Return (X, Y) of the center of cell containing provided text 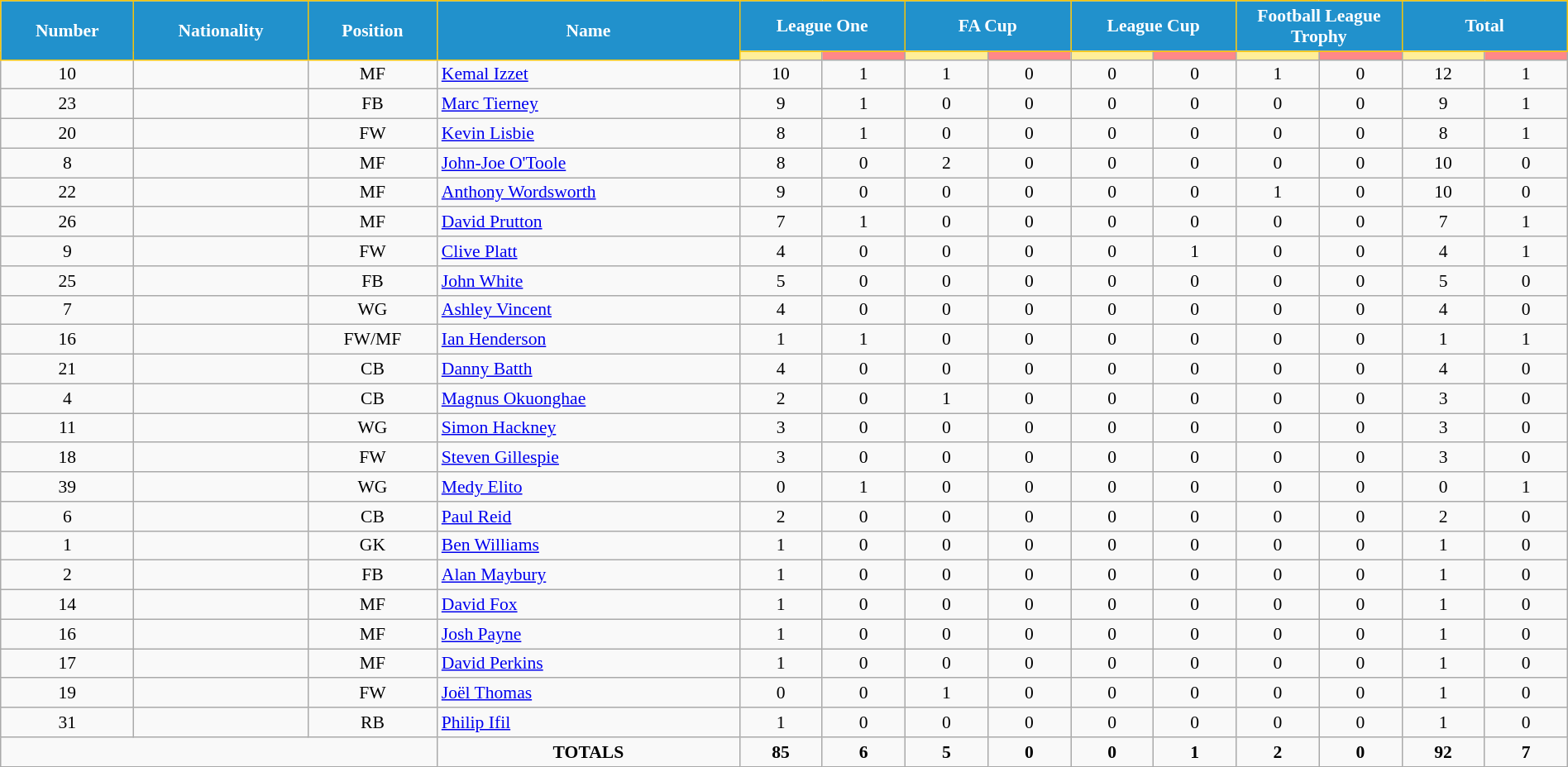
85 (781, 752)
Position (372, 30)
Steven Gillespie (589, 458)
22 (68, 193)
Kevin Lisbie (589, 134)
Josh Payne (589, 634)
Clive Platt (589, 251)
20 (68, 134)
Football League Trophy (1319, 26)
Alan Maybury (589, 575)
Ben Williams (589, 545)
League One (822, 26)
17 (68, 664)
Ashley Vincent (589, 310)
31 (68, 722)
39 (68, 487)
92 (1443, 752)
John White (589, 281)
Nationality (221, 30)
Philip Ifil (589, 722)
League Cup (1153, 26)
12 (1443, 74)
Name (589, 30)
FA Cup (987, 26)
Paul Reid (589, 517)
25 (68, 281)
11 (68, 428)
Number (68, 30)
David Perkins (589, 664)
23 (68, 104)
Kemal Izzet (589, 74)
Simon Hackney (589, 428)
26 (68, 222)
14 (68, 605)
GK (372, 545)
RB (372, 722)
18 (68, 458)
David Prutton (589, 222)
19 (68, 693)
Marc Tierney (589, 104)
David Fox (589, 605)
Ian Henderson (589, 340)
FW/MF (372, 340)
Magnus Okuonghae (589, 398)
TOTALS (589, 752)
Joël Thomas (589, 693)
Anthony Wordsworth (589, 193)
Total (1484, 26)
Medy Elito (589, 487)
John-Joe O'Toole (589, 163)
Danny Batth (589, 369)
21 (68, 369)
